Return the [X, Y] coordinate for the center point of the cell that contains the specified text.  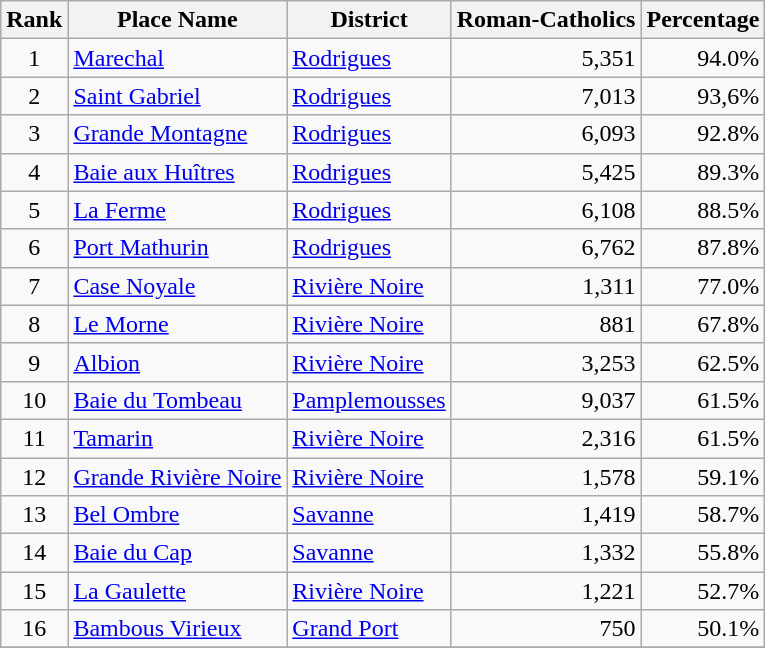
District [369, 20]
5 [34, 210]
2,316 [546, 438]
La Gaulette [178, 591]
50.1% [703, 629]
Percentage [703, 20]
1,419 [546, 515]
6,762 [546, 248]
Le Morne [178, 324]
14 [34, 553]
52.7% [703, 591]
77.0% [703, 286]
6,093 [546, 134]
87.8% [703, 248]
Bel Ombre [178, 515]
Tamarin [178, 438]
5,425 [546, 172]
7 [34, 286]
1,221 [546, 591]
12 [34, 477]
7,013 [546, 96]
3 [34, 134]
2 [34, 96]
750 [546, 629]
94.0% [703, 58]
13 [34, 515]
Saint Gabriel [178, 96]
Baie aux Huîtres [178, 172]
8 [34, 324]
Case Noyale [178, 286]
1 [34, 58]
59.1% [703, 477]
1,578 [546, 477]
Baie du Cap [178, 553]
3,253 [546, 362]
Place Name [178, 20]
93,6% [703, 96]
89.3% [703, 172]
Grand Port [369, 629]
Grande Montagne [178, 134]
Grande Rivière Noire [178, 477]
11 [34, 438]
1,332 [546, 553]
La Ferme [178, 210]
Pamplemousses [369, 400]
Roman-Catholics [546, 20]
58.7% [703, 515]
15 [34, 591]
Baie du Tombeau [178, 400]
62.5% [703, 362]
6,108 [546, 210]
6 [34, 248]
10 [34, 400]
67.8% [703, 324]
Rank [34, 20]
Port Mathurin [178, 248]
55.8% [703, 553]
92.8% [703, 134]
Marechal [178, 58]
9 [34, 362]
Albion [178, 362]
16 [34, 629]
Bambous Virieux [178, 629]
88.5% [703, 210]
1,311 [546, 286]
5,351 [546, 58]
9,037 [546, 400]
881 [546, 324]
4 [34, 172]
